Scan for the cell matching the given text and deliver its [x, y] coordinate at center. 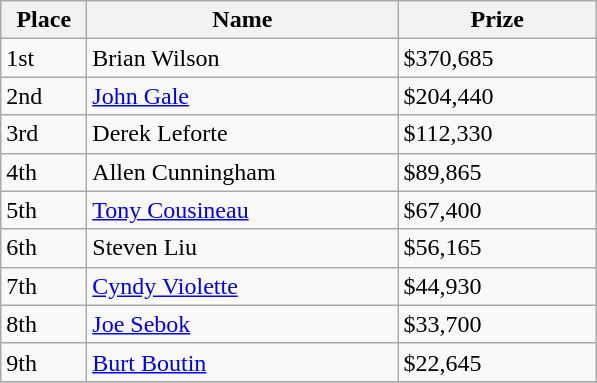
4th [44, 172]
Steven Liu [242, 248]
$89,865 [498, 172]
Derek Leforte [242, 134]
Cyndy Violette [242, 286]
Name [242, 20]
Joe Sebok [242, 324]
Tony Cousineau [242, 210]
1st [44, 58]
$22,645 [498, 362]
7th [44, 286]
$56,165 [498, 248]
$44,930 [498, 286]
Burt Boutin [242, 362]
John Gale [242, 96]
$204,440 [498, 96]
Brian Wilson [242, 58]
8th [44, 324]
Allen Cunningham [242, 172]
5th [44, 210]
Place [44, 20]
$112,330 [498, 134]
3rd [44, 134]
6th [44, 248]
Prize [498, 20]
2nd [44, 96]
$370,685 [498, 58]
$33,700 [498, 324]
9th [44, 362]
$67,400 [498, 210]
